Detect which cell encompasses the target text, then output its [x, y] center coordinate. 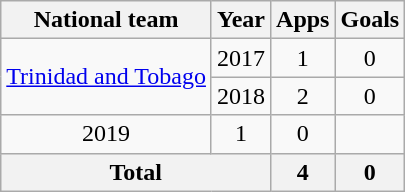
Goals [370, 20]
2019 [106, 134]
2 [303, 96]
2018 [240, 96]
Trinidad and Tobago [106, 77]
Total [136, 172]
4 [303, 172]
Apps [303, 20]
Year [240, 20]
2017 [240, 58]
National team [106, 20]
